Scan for the cell matching the given text and deliver its [X, Y] coordinate at center. 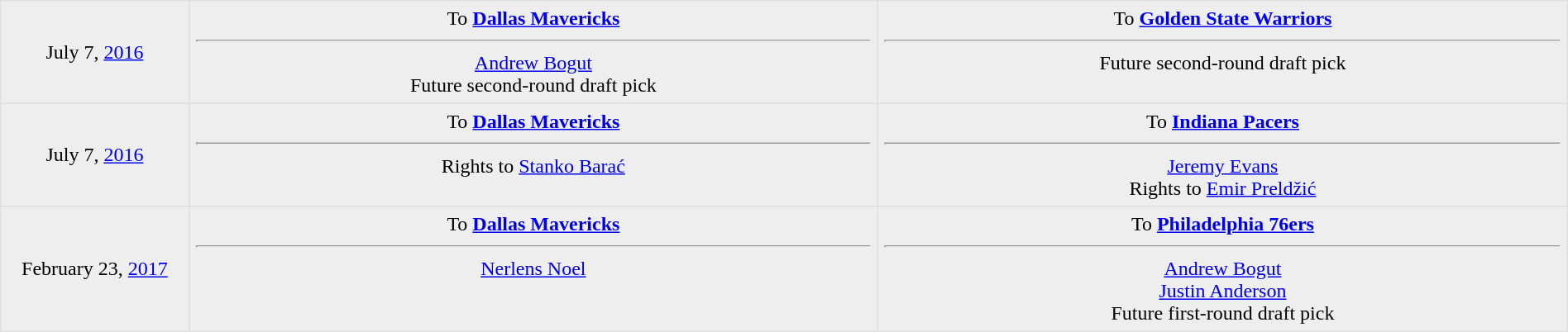
February 23, 2017 [94, 269]
To Philadelphia 76ersAndrew BogutJustin AndersonFuture first-round draft pick [1223, 269]
To Dallas MavericksNerlens Noel [533, 269]
To Dallas MavericksAndrew BogutFuture second-round draft pick [533, 52]
To Golden State WarriorsFuture second-round draft pick [1223, 52]
To Indiana PacersJeremy EvansRights to Emir Preldžić [1223, 154]
To Dallas MavericksRights to Stanko Barać [533, 154]
